Detect which cell encompasses the target text, then output its (X, Y) center coordinate. 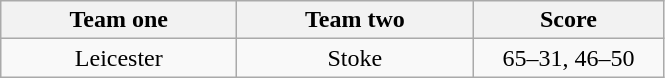
65–31, 46–50 (568, 58)
Score (568, 20)
Leicester (119, 58)
Team two (355, 20)
Stoke (355, 58)
Team one (119, 20)
